From the cell containing the given text, extract its center point as [X, Y] coordinate. 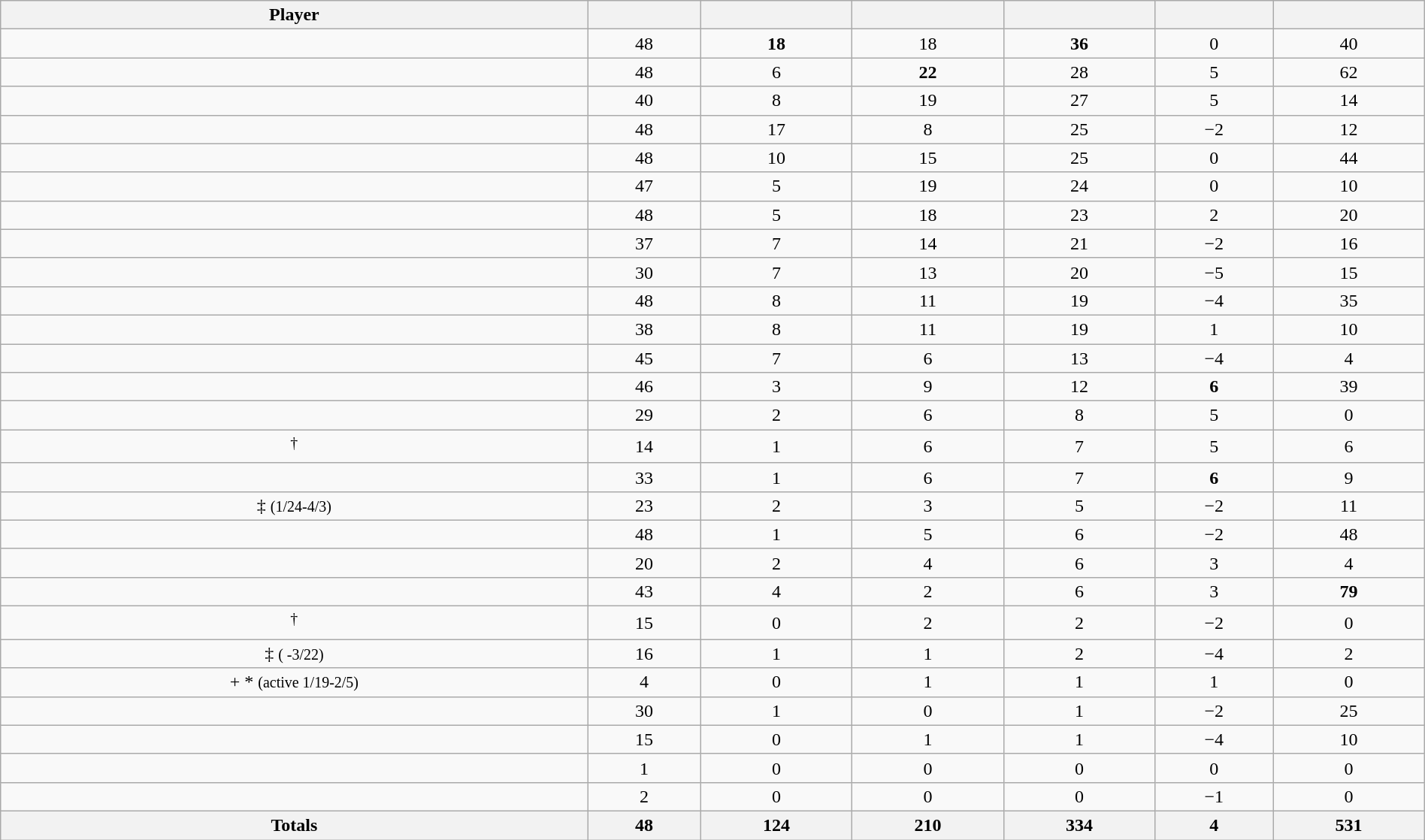
−5 [1215, 272]
334 [1079, 825]
29 [644, 415]
44 [1349, 158]
39 [1349, 387]
35 [1349, 301]
+ * (active 1/19-2/5) [295, 682]
124 [776, 825]
‡ (1/24-4/3) [295, 506]
Player [295, 15]
43 [644, 591]
33 [644, 477]
79 [1349, 591]
38 [644, 329]
17 [776, 129]
21 [1079, 243]
531 [1349, 825]
Totals [295, 825]
210 [928, 825]
46 [644, 387]
24 [1079, 186]
37 [644, 243]
‡ ( -3/22) [295, 654]
27 [1079, 101]
47 [644, 186]
28 [1079, 72]
−1 [1215, 796]
62 [1349, 72]
45 [644, 358]
22 [928, 72]
36 [1079, 44]
